Return [X, Y] of the center of cell containing provided text 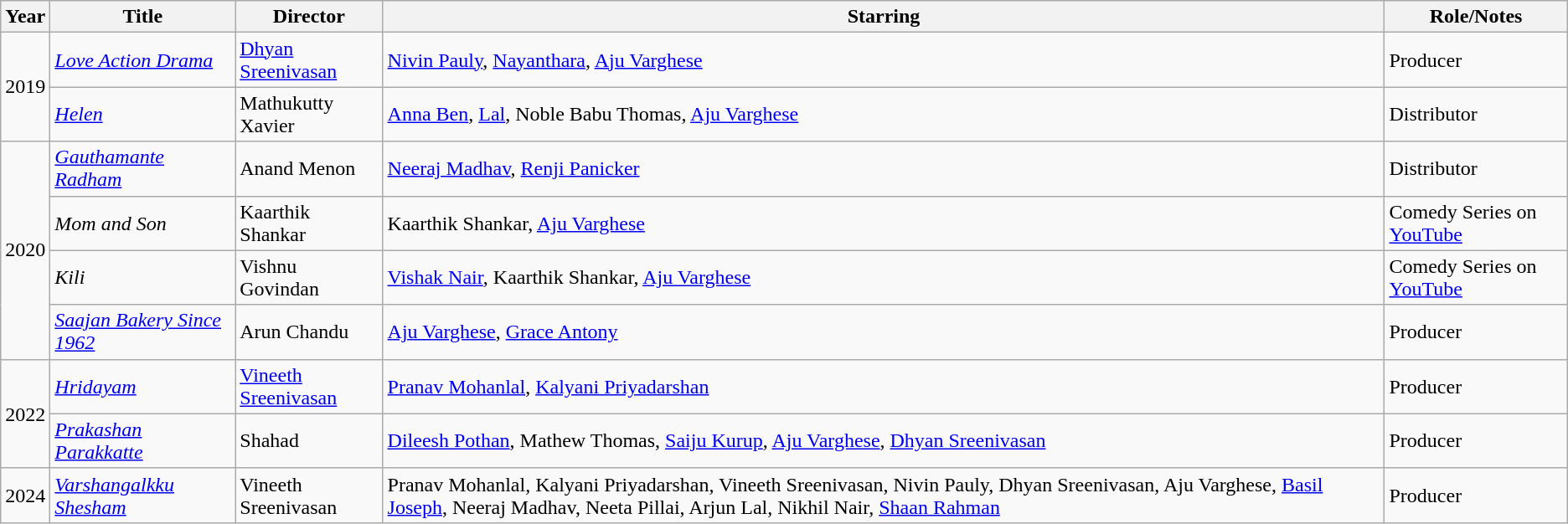
Dileesh Pothan, Mathew Thomas, Saiju Kurup, Aju Varghese, Dhyan Sreenivasan [884, 440]
Anand Menon [309, 169]
Prakashan Parakkatte [142, 440]
Title [142, 17]
Helen [142, 114]
Pranav Mohanlal, Kalyani Priyadarshan [884, 387]
2024 [25, 496]
Vishnu Govindan [309, 278]
Starring [884, 17]
2019 [25, 87]
Neeraj Madhav, Renji Panicker [884, 169]
2020 [25, 250]
Hridayam [142, 387]
Arun Chandu [309, 331]
Kaarthik Shankar [309, 223]
Mathukutty Xavier [309, 114]
Director [309, 17]
Role/Notes [1476, 17]
Nivin Pauly, Nayanthara, Aju Varghese [884, 60]
Love Action Drama [142, 60]
Vishak Nair, Kaarthik Shankar, Aju Varghese [884, 278]
2022 [25, 414]
Shahad [309, 440]
Year [25, 17]
Anna Ben, Lal, Noble Babu Thomas, Aju Varghese [884, 114]
Kaarthik Shankar, Aju Varghese [884, 223]
Saajan Bakery Since 1962 [142, 331]
Mom and Son [142, 223]
Aju Varghese, Grace Antony [884, 331]
Gauthamante Radham [142, 169]
Varshangalkku Shesham [142, 496]
Dhyan Sreenivasan [309, 60]
Kili [142, 278]
